Extract the (X, Y) coordinate from the center of the cell holding the provided text.  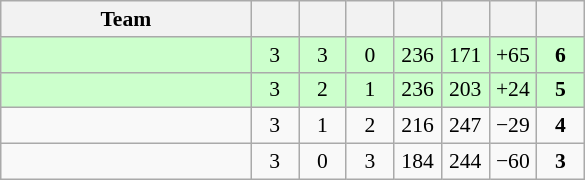
+24 (513, 90)
4 (561, 126)
247 (465, 126)
184 (418, 162)
+65 (513, 55)
6 (561, 55)
244 (465, 162)
−29 (513, 126)
171 (465, 55)
216 (418, 126)
5 (561, 90)
Team (126, 19)
−60 (513, 162)
203 (465, 90)
